Pinpoint the cell where the given text exists, returning its (X, Y) midpoint coordinate. 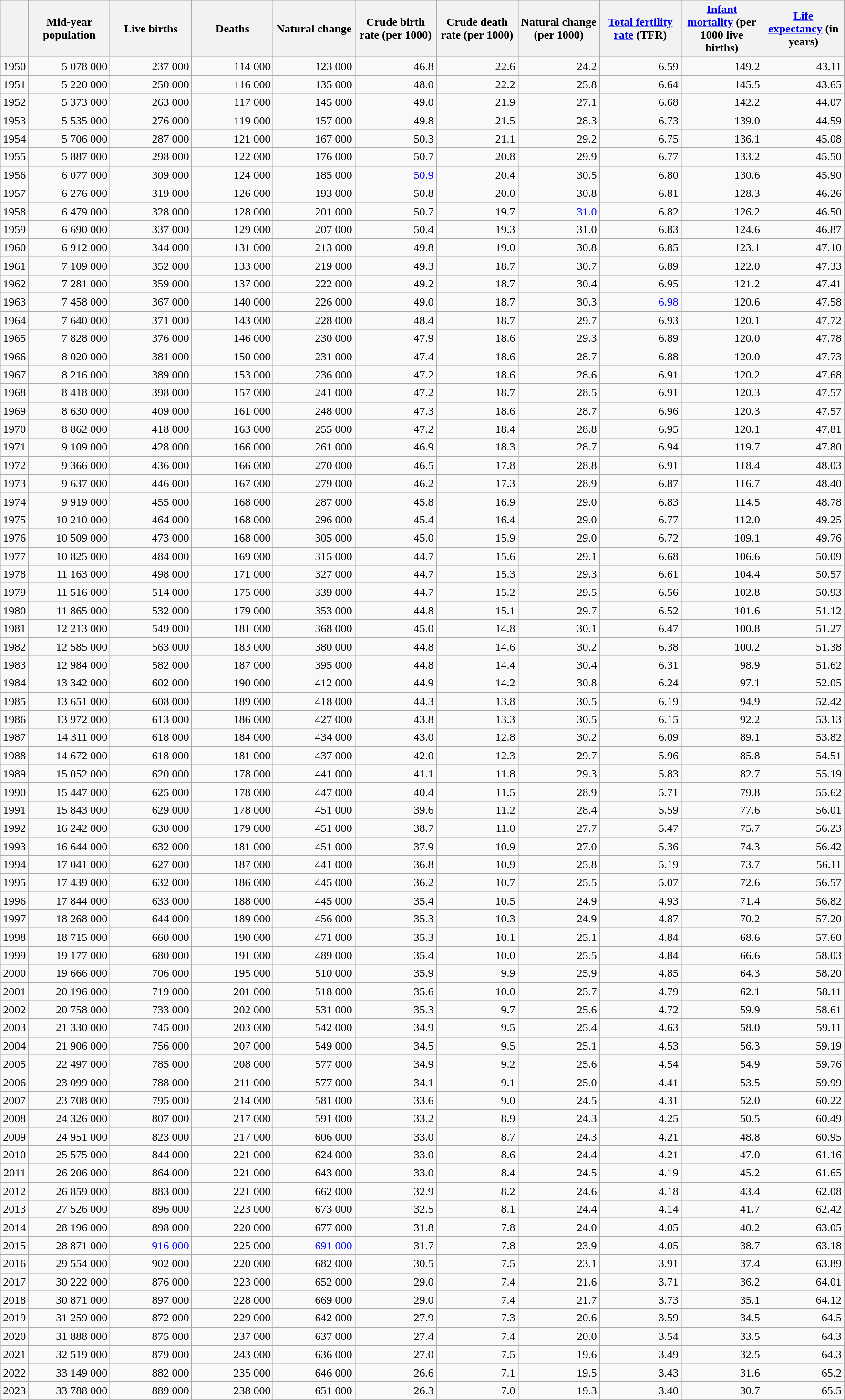
296 000 (314, 520)
136.1 (722, 139)
2009 (14, 1137)
140 000 (233, 302)
8 216 000 (70, 375)
56.57 (803, 883)
309 000 (151, 175)
6.94 (640, 447)
143 000 (233, 320)
542 000 (314, 1028)
5 535 000 (70, 121)
24 951 000 (70, 1137)
359 000 (151, 284)
352 000 (151, 266)
61.65 (803, 1173)
6 479 000 (70, 211)
1956 (14, 175)
123 000 (314, 66)
Crude death rate (per 1000) (477, 29)
30.3 (559, 302)
1974 (14, 501)
1976 (14, 538)
203 000 (233, 1028)
6.47 (640, 629)
117 000 (233, 102)
46.87 (803, 229)
94.9 (722, 701)
119.7 (722, 447)
706 000 (151, 973)
30 871 000 (70, 1300)
15.9 (477, 538)
59.76 (803, 1064)
625 000 (151, 792)
27.1 (559, 102)
8 418 000 (70, 393)
59.11 (803, 1028)
646 000 (314, 1372)
5.96 (640, 756)
371 000 (151, 320)
142.2 (722, 102)
47.80 (803, 447)
16.9 (477, 501)
5 078 000 (70, 66)
31.7 (396, 1246)
74.3 (722, 846)
1982 (14, 647)
1978 (14, 574)
864 000 (151, 1173)
12.8 (477, 737)
56.42 (803, 846)
642 000 (314, 1318)
18 268 000 (70, 919)
436 000 (151, 465)
129 000 (233, 229)
62.42 (803, 1209)
1972 (14, 465)
27.7 (559, 828)
4.31 (640, 1100)
1983 (14, 665)
510 000 (314, 973)
409 000 (151, 411)
883 000 (151, 1191)
279 000 (314, 483)
15 052 000 (70, 774)
50.93 (803, 593)
629 000 (151, 810)
6 690 000 (70, 229)
46.8 (396, 66)
6.24 (640, 683)
85.8 (722, 756)
15.1 (477, 611)
276 000 (151, 121)
202 000 (233, 1010)
8.7 (477, 1137)
353 000 (314, 611)
77.6 (722, 810)
46.9 (396, 447)
6 077 000 (70, 175)
25 575 000 (70, 1155)
263 000 (151, 102)
807 000 (151, 1118)
20.6 (559, 1318)
8.1 (477, 1209)
23 708 000 (70, 1100)
412 000 (314, 683)
18.3 (477, 447)
7 281 000 (70, 284)
5.71 (640, 792)
745 000 (151, 1028)
16 644 000 (70, 846)
43.11 (803, 66)
21.6 (559, 1282)
15.6 (477, 556)
8 630 000 (70, 411)
916 000 (151, 1246)
120.6 (722, 302)
2008 (14, 1118)
1971 (14, 447)
45.2 (722, 1173)
1950 (14, 66)
89.1 (722, 737)
19 177 000 (70, 955)
20 196 000 (70, 991)
1951 (14, 84)
53.13 (803, 719)
489 000 (314, 955)
6.19 (640, 701)
19.0 (477, 247)
719 000 (151, 991)
17.8 (477, 465)
131 000 (233, 247)
680 000 (151, 955)
73.7 (722, 865)
214 000 (233, 1100)
633 000 (151, 901)
6.93 (640, 320)
48.0 (396, 84)
1991 (14, 810)
21 330 000 (70, 1028)
20.4 (477, 175)
16 242 000 (70, 828)
49.3 (396, 266)
673 000 (314, 1209)
26 206 000 (70, 1173)
126.2 (722, 211)
591 000 (314, 1118)
44.07 (803, 102)
5.36 (640, 846)
112.0 (722, 520)
50.5 (722, 1118)
660 000 (151, 937)
175 000 (233, 593)
49.2 (396, 284)
6.87 (640, 483)
13.8 (477, 701)
123.1 (722, 247)
255 000 (314, 429)
1953 (14, 121)
514 000 (151, 593)
2003 (14, 1028)
498 000 (151, 574)
637 000 (314, 1336)
19.7 (477, 211)
97.1 (722, 683)
33.5 (722, 1336)
4.93 (640, 901)
2019 (14, 1318)
92.2 (722, 719)
6.85 (640, 247)
13 342 000 (70, 683)
51.27 (803, 629)
13 972 000 (70, 719)
6.88 (640, 357)
50.09 (803, 556)
3.40 (640, 1390)
45.4 (396, 520)
104.4 (722, 574)
58.20 (803, 973)
12 984 000 (70, 665)
23.1 (559, 1264)
28 871 000 (70, 1246)
116 000 (233, 84)
5.59 (640, 810)
4.14 (640, 1209)
602 000 (151, 683)
47.33 (803, 266)
79.8 (722, 792)
456 000 (314, 919)
114.5 (722, 501)
844 000 (151, 1155)
28.4 (559, 810)
20 758 000 (70, 1010)
11.2 (477, 810)
176 000 (314, 157)
9 919 000 (70, 501)
1993 (14, 846)
100.2 (722, 647)
1984 (14, 683)
43.0 (396, 737)
9.7 (477, 1010)
50.3 (396, 139)
613 000 (151, 719)
135 000 (314, 84)
10.5 (477, 901)
677 000 (314, 1227)
1997 (14, 919)
2021 (14, 1354)
46.26 (803, 193)
26.3 (396, 1390)
106.6 (722, 556)
59.19 (803, 1046)
1998 (14, 937)
68.6 (722, 937)
153 000 (233, 375)
9 109 000 (70, 447)
59.9 (722, 1010)
1995 (14, 883)
Live births (151, 29)
56.01 (803, 810)
27 526 000 (70, 1209)
41.7 (722, 1209)
100.8 (722, 629)
6.59 (640, 66)
473 000 (151, 538)
376 000 (151, 338)
1955 (14, 157)
37.4 (722, 1264)
2012 (14, 1191)
644 000 (151, 919)
1968 (14, 393)
896 000 (151, 1209)
30.1 (559, 629)
54.51 (803, 756)
21.1 (477, 139)
29.9 (559, 157)
6.96 (640, 411)
380 000 (314, 647)
47.41 (803, 284)
Mid-year population (70, 29)
898 000 (151, 1227)
72.6 (722, 883)
34.1 (396, 1082)
Natural change (per 1000) (559, 29)
5 887 000 (70, 157)
44.59 (803, 121)
41.1 (396, 774)
3.54 (640, 1336)
39.6 (396, 810)
471 000 (314, 937)
119 000 (233, 121)
795 000 (151, 1100)
10 210 000 (70, 520)
6.81 (640, 193)
31 259 000 (70, 1318)
45.50 (803, 157)
48.8 (722, 1137)
14 311 000 (70, 737)
145 000 (314, 102)
11 163 000 (70, 574)
328 000 (151, 211)
1992 (14, 828)
145.5 (722, 84)
4.63 (640, 1028)
11.5 (477, 792)
64.5 (803, 1318)
14.4 (477, 665)
298 000 (151, 157)
3.59 (640, 1318)
6.52 (640, 611)
49.76 (803, 538)
120.2 (722, 375)
427 000 (314, 719)
447 000 (314, 792)
226 000 (314, 302)
Total fertility rate (TFR) (640, 29)
48.4 (396, 320)
124 000 (233, 175)
70.2 (722, 919)
250 000 (151, 84)
193 000 (314, 193)
10.7 (477, 883)
2001 (14, 991)
24.6 (559, 1191)
60.49 (803, 1118)
1986 (14, 719)
133.2 (722, 157)
128.3 (722, 193)
56.82 (803, 901)
682 000 (314, 1264)
12 585 000 (70, 647)
31.6 (722, 1372)
1967 (14, 375)
66.6 (722, 955)
6.64 (640, 84)
1961 (14, 266)
54.9 (722, 1064)
2023 (14, 1390)
6.73 (640, 121)
58.11 (803, 991)
1969 (14, 411)
5.47 (640, 828)
270 000 (314, 465)
33 788 000 (70, 1390)
51.62 (803, 665)
30 222 000 (70, 1282)
14 672 000 (70, 756)
98.9 (722, 665)
4.72 (640, 1010)
12 213 000 (70, 629)
10 509 000 (70, 538)
31.8 (396, 1227)
26.6 (396, 1372)
48.03 (803, 465)
1987 (14, 737)
6.72 (640, 538)
43.8 (396, 719)
669 000 (314, 1300)
35.9 (396, 973)
122 000 (233, 157)
46.50 (803, 211)
889 000 (151, 1390)
63.18 (803, 1246)
2013 (14, 1209)
1977 (14, 556)
47.0 (722, 1155)
24 326 000 (70, 1118)
235 000 (233, 1372)
2004 (14, 1046)
44.9 (396, 683)
211 000 (233, 1082)
879 000 (151, 1354)
191 000 (233, 955)
2017 (14, 1282)
7 640 000 (70, 320)
7.3 (477, 1318)
882 000 (151, 1372)
130.6 (722, 175)
33.6 (396, 1100)
3.49 (640, 1354)
7.1 (477, 1372)
1965 (14, 338)
60.95 (803, 1137)
367 000 (151, 302)
339 000 (314, 593)
56.23 (803, 828)
116.7 (722, 483)
37.9 (396, 846)
47.68 (803, 375)
5.19 (640, 865)
28 196 000 (70, 1227)
6.75 (640, 139)
531 000 (314, 1010)
25.0 (559, 1082)
63.89 (803, 1264)
17 041 000 (70, 865)
47.81 (803, 429)
63.05 (803, 1227)
3.73 (640, 1300)
101.6 (722, 611)
3.43 (640, 1372)
756 000 (151, 1046)
6.31 (640, 665)
13.3 (477, 719)
344 000 (151, 247)
8.2 (477, 1191)
47.73 (803, 357)
823 000 (151, 1137)
563 000 (151, 647)
2000 (14, 973)
64.12 (803, 1300)
18.4 (477, 429)
8 862 000 (70, 429)
55.62 (803, 792)
35.1 (722, 1300)
47.4 (396, 357)
6.38 (640, 647)
2007 (14, 1100)
1959 (14, 229)
Deaths (233, 29)
29.2 (559, 139)
381 000 (151, 357)
45.90 (803, 175)
25.9 (559, 973)
582 000 (151, 665)
4.87 (640, 919)
43.65 (803, 84)
35.6 (396, 991)
464 000 (151, 520)
26 859 000 (70, 1191)
446 000 (151, 483)
48.78 (803, 501)
17 439 000 (70, 883)
184 000 (233, 737)
624 000 (314, 1155)
27.9 (396, 1318)
12.3 (477, 756)
7.0 (477, 1390)
5 706 000 (70, 139)
6.80 (640, 175)
1960 (14, 247)
8.4 (477, 1173)
437 000 (314, 756)
Crude birth rate (per 1000) (396, 29)
1979 (14, 593)
897 000 (151, 1300)
124.6 (722, 229)
1957 (14, 193)
59.99 (803, 1082)
47.78 (803, 338)
6.98 (640, 302)
10 825 000 (70, 556)
213 000 (314, 247)
3.71 (640, 1282)
28.5 (559, 393)
4.41 (640, 1082)
2016 (14, 1264)
47.10 (803, 247)
29.1 (559, 556)
64.01 (803, 1282)
22.2 (477, 84)
788 000 (151, 1082)
53.82 (803, 737)
231 000 (314, 357)
6 276 000 (70, 193)
19.6 (559, 1354)
25.7 (559, 991)
2020 (14, 1336)
9.2 (477, 1064)
163 000 (233, 429)
225 000 (233, 1246)
47.9 (396, 338)
319 000 (151, 193)
Infant mortality (per 1000 live births) (722, 29)
5.07 (640, 883)
22.6 (477, 66)
52.42 (803, 701)
4.25 (640, 1118)
14.2 (477, 683)
434 000 (314, 737)
6.15 (640, 719)
2015 (14, 1246)
651 000 (314, 1390)
5 220 000 (70, 84)
2022 (14, 1372)
327 000 (314, 574)
161 000 (233, 411)
1981 (14, 629)
33 149 000 (70, 1372)
56.11 (803, 865)
21 906 000 (70, 1046)
643 000 (314, 1173)
24.0 (559, 1227)
62.1 (722, 991)
608 000 (151, 701)
7 828 000 (70, 338)
9 366 000 (70, 465)
169 000 (233, 556)
10.1 (477, 937)
60.22 (803, 1100)
45.8 (396, 501)
57.20 (803, 919)
50.9 (396, 175)
44.3 (396, 701)
122.0 (722, 266)
121 000 (233, 139)
109.1 (722, 538)
1966 (14, 357)
10.3 (477, 919)
7 458 000 (70, 302)
52.05 (803, 683)
876 000 (151, 1282)
243 000 (233, 1354)
50.8 (396, 193)
455 000 (151, 501)
208 000 (233, 1064)
5 373 000 (70, 102)
1990 (14, 792)
58.03 (803, 955)
146 000 (233, 338)
15.3 (477, 574)
1954 (14, 139)
57.60 (803, 937)
8.6 (477, 1155)
62.08 (803, 1191)
49.25 (803, 520)
229 000 (233, 1318)
2011 (14, 1173)
785 000 (151, 1064)
532 000 (151, 611)
337 000 (151, 229)
28.6 (559, 375)
5.83 (640, 774)
114 000 (233, 66)
9.9 (477, 973)
47.3 (396, 411)
46.5 (396, 465)
6.56 (640, 593)
691 000 (314, 1246)
872 000 (151, 1318)
9.0 (477, 1100)
902 000 (151, 1264)
1985 (14, 701)
1999 (14, 955)
32.9 (396, 1191)
29 554 000 (70, 1264)
28.3 (559, 121)
40.4 (396, 792)
398 000 (151, 393)
7 109 000 (70, 266)
875 000 (151, 1336)
19.5 (559, 1372)
389 000 (151, 375)
6.61 (640, 574)
484 000 (151, 556)
118.4 (722, 465)
61.16 (803, 1155)
1970 (14, 429)
219 000 (314, 266)
3.91 (640, 1264)
2002 (14, 1010)
51.38 (803, 647)
2014 (14, 1227)
133 000 (233, 266)
395 000 (314, 665)
27.4 (396, 1336)
11 516 000 (70, 593)
4.18 (640, 1191)
2005 (14, 1064)
1988 (14, 756)
20.8 (477, 157)
581 000 (314, 1100)
47.72 (803, 320)
40.2 (722, 1227)
55.19 (803, 774)
65.5 (803, 1390)
261 000 (314, 447)
1996 (14, 901)
29.5 (559, 593)
Natural change (314, 29)
1962 (14, 284)
23.9 (559, 1246)
8.9 (477, 1118)
150 000 (233, 357)
51.12 (803, 611)
82.7 (722, 774)
32 519 000 (70, 1354)
71.4 (722, 901)
21.5 (477, 121)
17 844 000 (70, 901)
4.53 (640, 1046)
53.5 (722, 1082)
19 666 000 (70, 973)
4.85 (640, 973)
16.4 (477, 520)
518 000 (314, 991)
238 000 (233, 1390)
13 651 000 (70, 701)
149.2 (722, 66)
52.0 (722, 1100)
4.19 (640, 1173)
8 020 000 (70, 357)
6.09 (640, 737)
1980 (14, 611)
9 637 000 (70, 483)
606 000 (314, 1137)
31 888 000 (70, 1336)
630 000 (151, 828)
23 099 000 (70, 1082)
627 000 (151, 865)
1975 (14, 520)
1994 (14, 865)
662 000 (314, 1191)
188 000 (233, 901)
236 000 (314, 375)
241 000 (314, 393)
2018 (14, 1300)
222 000 (314, 284)
428 000 (151, 447)
65.2 (803, 1372)
139.0 (722, 121)
2010 (14, 1155)
4.79 (640, 991)
58.61 (803, 1010)
22 497 000 (70, 1064)
6.82 (640, 211)
4.54 (640, 1064)
33.2 (396, 1118)
6 912 000 (70, 247)
50.4 (396, 229)
1964 (14, 320)
11.0 (477, 828)
315 000 (314, 556)
21.9 (477, 102)
11.8 (477, 774)
75.7 (722, 828)
620 000 (151, 774)
183 000 (233, 647)
Life expectancy (in years) (803, 29)
58.0 (722, 1028)
25.4 (559, 1028)
47.58 (803, 302)
9.1 (477, 1082)
50.57 (803, 574)
195 000 (233, 973)
36.8 (396, 865)
21.7 (559, 1300)
1989 (14, 774)
15 843 000 (70, 810)
14.8 (477, 629)
14.6 (477, 647)
2006 (14, 1082)
248 000 (314, 411)
45.08 (803, 139)
1952 (14, 102)
1963 (14, 302)
56.3 (722, 1046)
171 000 (233, 574)
368 000 (314, 629)
636 000 (314, 1354)
102.8 (722, 593)
185 000 (314, 175)
46.2 (396, 483)
230 000 (314, 338)
733 000 (151, 1010)
24.2 (559, 66)
11 865 000 (70, 611)
15 447 000 (70, 792)
1973 (14, 483)
43.4 (722, 1191)
18 715 000 (70, 937)
305 000 (314, 538)
48.40 (803, 483)
1958 (14, 211)
121.2 (722, 284)
42.0 (396, 756)
15.2 (477, 593)
128 000 (233, 211)
17.3 (477, 483)
137 000 (233, 284)
652 000 (314, 1282)
126 000 (233, 193)
